Locate the cell with the specified text and output its (X, Y) center coordinate. 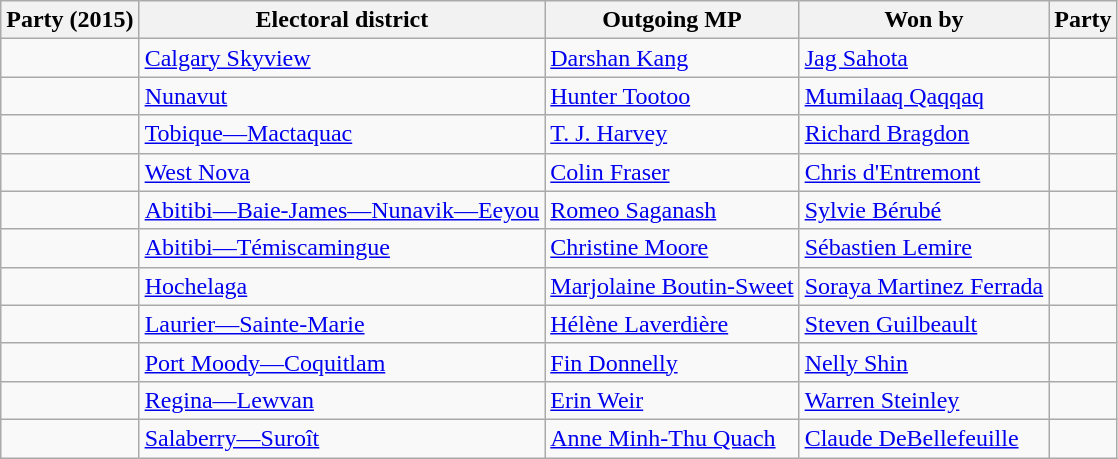
Soraya Martinez Ferrada (924, 286)
Richard Bragdon (924, 134)
Christine Moore (672, 248)
Jag Sahota (924, 58)
Sylvie Bérubé (924, 210)
Won by (924, 20)
Abitibi—Témiscamingue (342, 248)
Anne Minh-Thu Quach (672, 438)
Colin Fraser (672, 172)
Hunter Tootoo (672, 96)
Regina—Lewvan (342, 400)
Fin Donnelly (672, 362)
Erin Weir (672, 400)
Hochelaga (342, 286)
Calgary Skyview (342, 58)
Sébastien Lemire (924, 248)
Electoral district (342, 20)
T. J. Harvey (672, 134)
Hélène Laverdière (672, 324)
Tobique—Mactaquac (342, 134)
Nelly Shin (924, 362)
Port Moody—Coquitlam (342, 362)
Salaberry—Suroît (342, 438)
Mumilaaq Qaqqaq (924, 96)
Claude DeBellefeuille (924, 438)
Nunavut (342, 96)
Marjolaine Boutin-Sweet (672, 286)
Laurier—Sainte-Marie (342, 324)
Outgoing MP (672, 20)
West Nova (342, 172)
Darshan Kang (672, 58)
Party (1083, 20)
Party (2015) (70, 20)
Abitibi—Baie-James—Nunavik—Eeyou (342, 210)
Steven Guilbeault (924, 324)
Romeo Saganash (672, 210)
Warren Steinley (924, 400)
Chris d'Entremont (924, 172)
